Find where the given text appears and provide that cell's center as [x, y] coordinate. 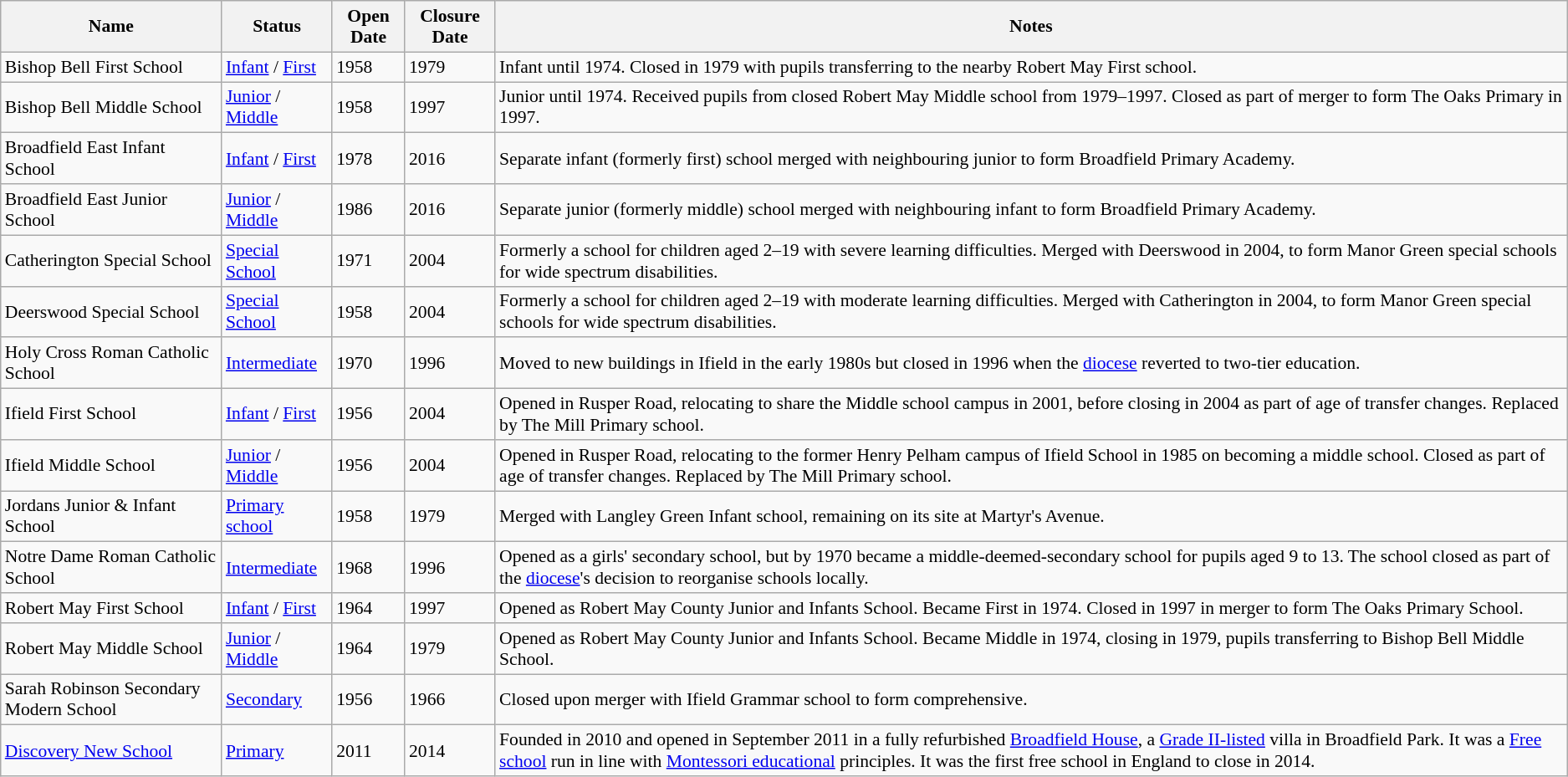
Name [111, 27]
Broadfield East Infant School [111, 159]
Discovery New School [111, 751]
Ifield First School [111, 415]
1966 [450, 699]
Catherington Special School [111, 261]
1968 [368, 567]
Notre Dame Roman Catholic School [111, 567]
1970 [368, 363]
Jordans Junior & Infant School [111, 517]
Ifield Middle School [111, 465]
Open Date [368, 27]
Robert May Middle School [111, 649]
Sarah Robinson Secondary Modern School [111, 699]
Deerswood Special School [111, 311]
Separate infant (formerly first) school merged with neighbouring junior to form Broadfield Primary Academy. [1031, 159]
Notes [1031, 27]
Merged with Langley Green Infant school, remaining on its site at Martyr's Avenue. [1031, 517]
Holy Cross Roman Catholic School [111, 363]
Broadfield East Junior School [111, 209]
Status [277, 27]
Separate junior (formerly middle) school merged with neighbouring infant to form Broadfield Primary Academy. [1031, 209]
Robert May First School [111, 608]
Bishop Bell First School [111, 67]
Closed upon merger with Ifield Grammar school to form comprehensive. [1031, 699]
Closure Date [450, 27]
2011 [368, 751]
Junior until 1974. Received pupils from closed Robert May Middle school from 1979–1997. Closed as part of merger to form The Oaks Primary in 1997. [1031, 107]
Infant until 1974. Closed in 1979 with pupils transferring to the nearby Robert May First school. [1031, 67]
1971 [368, 261]
Primary [277, 751]
1978 [368, 159]
Primary school [277, 517]
Bishop Bell Middle School [111, 107]
Secondary [277, 699]
2014 [450, 751]
Moved to new buildings in Ifield in the early 1980s but closed in 1996 when the diocese reverted to two-tier education. [1031, 363]
Opened as Robert May County Junior and Infants School. Became First in 1974. Closed in 1997 in merger to form The Oaks Primary School. [1031, 608]
1986 [368, 209]
Opened as Robert May County Junior and Infants School. Became Middle in 1974, closing in 1979, pupils transferring to Bishop Bell Middle School. [1031, 649]
